Capture the cell that displays the provided text and extract its [x, y] central coordinate. 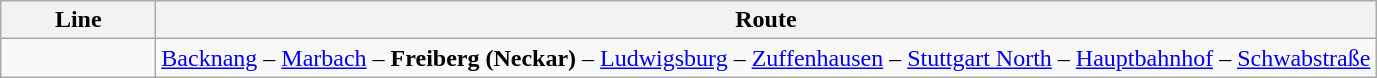
Backnang – Marbach – Freiberg (Neckar) – Ludwigsburg – Zuffenhausen – Stuttgart North – Hauptbahnhof – Schwabstraße [766, 58]
Line [78, 20]
Route [766, 20]
